For the text-containing cell, return its midpoint in (x, y) coordinate format. 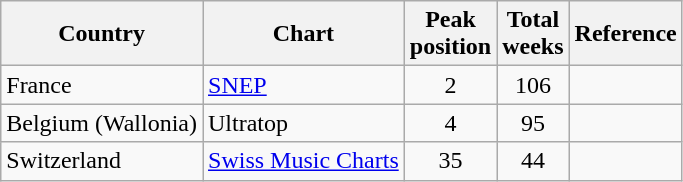
Reference (626, 34)
France (102, 85)
Swiss Music Charts (303, 161)
35 (450, 161)
Ultratop (303, 123)
95 (533, 123)
2 (450, 85)
SNEP (303, 85)
106 (533, 85)
4 (450, 123)
Belgium (Wallonia) (102, 123)
Totalweeks (533, 34)
Country (102, 34)
Switzerland (102, 161)
44 (533, 161)
Chart (303, 34)
Peakposition (450, 34)
